Pinpoint the cell where the given text exists, returning its [X, Y] midpoint coordinate. 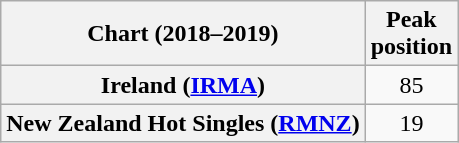
85 [411, 85]
New Zealand Hot Singles (RMNZ) [183, 123]
Peak position [411, 34]
Ireland (IRMA) [183, 85]
19 [411, 123]
Chart (2018–2019) [183, 34]
